Determine the [x, y] coordinate at the center of the cell enclosing the given text.  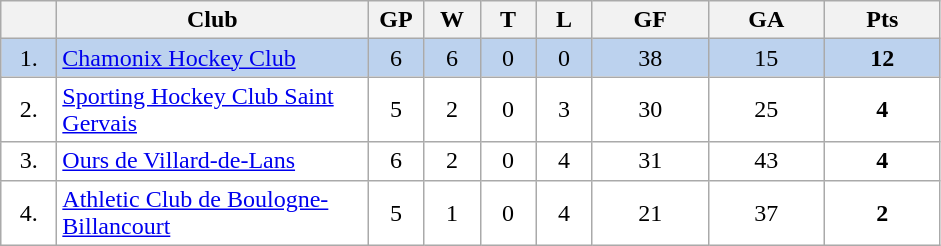
Athletic Club de Boulogne-Billancourt [212, 212]
38 [650, 58]
37 [766, 212]
GF [650, 20]
W [452, 20]
L [564, 20]
Ours de Villard-de-Lans [212, 161]
1. [29, 58]
15 [766, 58]
1 [452, 212]
Pts [882, 20]
GP [396, 20]
Sporting Hockey Club Saint Gervais [212, 110]
3. [29, 161]
31 [650, 161]
GA [766, 20]
43 [766, 161]
4. [29, 212]
25 [766, 110]
2. [29, 110]
30 [650, 110]
12 [882, 58]
Club [212, 20]
Chamonix Hockey Club [212, 58]
T [508, 20]
21 [650, 212]
3 [564, 110]
